Capture the cell that displays the provided text and extract its (X, Y) central coordinate. 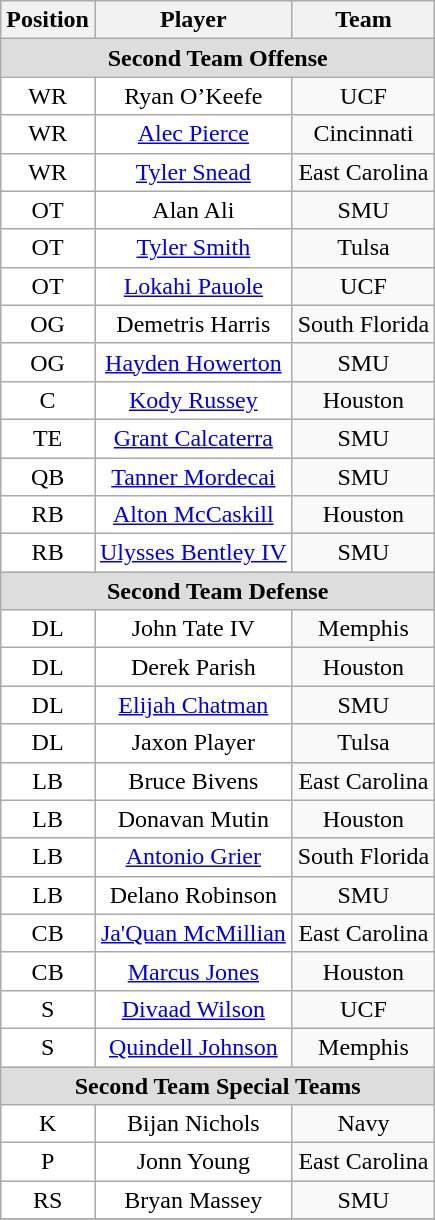
K (48, 1124)
Divaad Wilson (193, 1009)
Bryan Massey (193, 1200)
RS (48, 1200)
Hayden Howerton (193, 362)
Ulysses Bentley IV (193, 553)
Antonio Grier (193, 857)
TE (48, 438)
Second Team Offense (218, 58)
Marcus Jones (193, 971)
Player (193, 20)
C (48, 400)
Team (363, 20)
Delano Robinson (193, 895)
Grant Calcaterra (193, 438)
Bijan Nichols (193, 1124)
Alan Ali (193, 210)
P (48, 1162)
Alec Pierce (193, 134)
QB (48, 477)
Quindell Johnson (193, 1047)
Donavan Mutin (193, 819)
Demetris Harris (193, 324)
Kody Russey (193, 400)
Ryan O’Keefe (193, 96)
Navy (363, 1124)
Position (48, 20)
Tanner Mordecai (193, 477)
Bruce Bivens (193, 781)
Lokahi Pauole (193, 286)
Tyler Snead (193, 172)
Derek Parish (193, 667)
John Tate IV (193, 629)
Cincinnati (363, 134)
Second Team Special Teams (218, 1085)
Jonn Young (193, 1162)
Alton McCaskill (193, 515)
Tyler Smith (193, 248)
Ja'Quan McMillian (193, 933)
Elijah Chatman (193, 705)
Jaxon Player (193, 743)
Second Team Defense (218, 591)
